Pinpoint the cell where the given text exists, returning its (X, Y) midpoint coordinate. 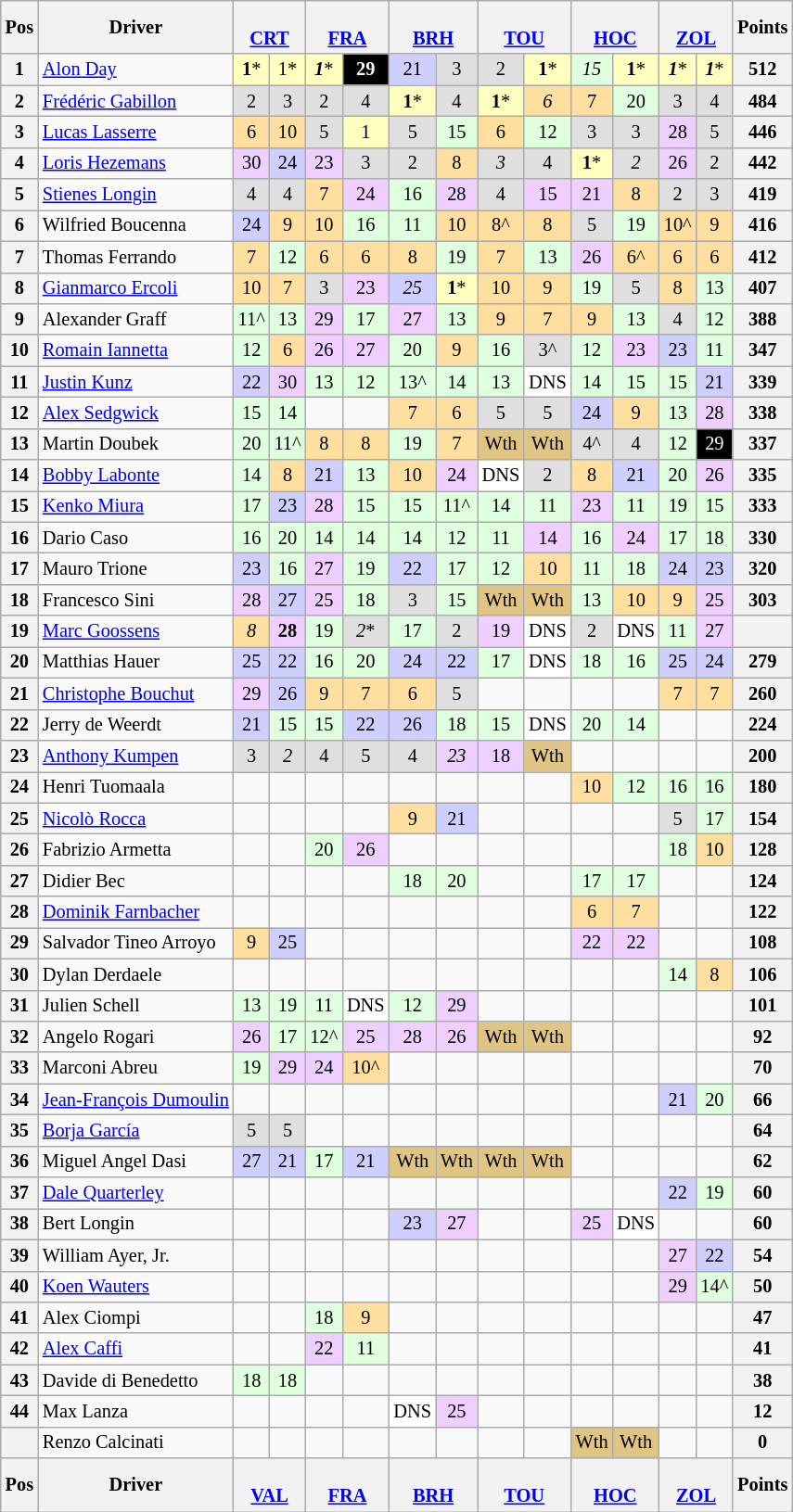
Davide di Benedetto (135, 1380)
Matthias Hauer (135, 662)
Marc Goossens (135, 631)
407 (762, 288)
101 (762, 1006)
Salvador Tineo Arroyo (135, 943)
Angelo Rogari (135, 1036)
Renzo Calcinati (135, 1442)
108 (762, 943)
31 (19, 1006)
33 (19, 1068)
40 (19, 1287)
Alexander Graff (135, 319)
Alon Day (135, 70)
Alex Ciompi (135, 1317)
43 (19, 1380)
32 (19, 1036)
Henri Tuomaala (135, 787)
333 (762, 506)
Thomas Ferrando (135, 257)
Lucas Lasserre (135, 132)
Bert Longin (135, 1224)
Mauro Trione (135, 568)
Gianmarco Ercoli (135, 288)
446 (762, 132)
44 (19, 1411)
339 (762, 382)
Miguel Angel Dasi (135, 1162)
62 (762, 1162)
Dale Quarterley (135, 1193)
William Ayer, Jr. (135, 1255)
70 (762, 1068)
Wilfried Boucenna (135, 225)
512 (762, 70)
388 (762, 319)
303 (762, 600)
64 (762, 1130)
Kenko Miura (135, 506)
0 (762, 1442)
Alex Sedgwick (135, 413)
Julien Schell (135, 1006)
Max Lanza (135, 1411)
Romain Iannetta (135, 350)
8^ (501, 225)
Didier Bec (135, 881)
Jean-François Dumoulin (135, 1099)
260 (762, 693)
13^ (413, 382)
Justin Kunz (135, 382)
Jerry de Weerdt (135, 725)
320 (762, 568)
Anthony Kumpen (135, 756)
6^ (635, 257)
42 (19, 1349)
154 (762, 819)
Fabrizio Armetta (135, 849)
2* (365, 631)
Borja García (135, 1130)
VAL (270, 1485)
92 (762, 1036)
66 (762, 1099)
Francesco Sini (135, 600)
416 (762, 225)
Frédéric Gabillon (135, 101)
106 (762, 974)
124 (762, 881)
12^ (324, 1036)
Marconi Abreu (135, 1068)
224 (762, 725)
128 (762, 849)
Alex Caffi (135, 1349)
34 (19, 1099)
Christophe Bouchut (135, 693)
4^ (592, 444)
36 (19, 1162)
412 (762, 257)
Martin Doubek (135, 444)
338 (762, 413)
54 (762, 1255)
335 (762, 476)
337 (762, 444)
3^ (547, 350)
CRT (270, 27)
200 (762, 756)
37 (19, 1193)
442 (762, 163)
347 (762, 350)
484 (762, 101)
Loris Hezemans (135, 163)
Dominik Farnbacher (135, 912)
Nicolò Rocca (135, 819)
122 (762, 912)
Stienes Longin (135, 195)
279 (762, 662)
14^ (715, 1287)
419 (762, 195)
35 (19, 1130)
50 (762, 1287)
Dylan Derdaele (135, 974)
Bobby Labonte (135, 476)
39 (19, 1255)
Koen Wauters (135, 1287)
180 (762, 787)
Dario Caso (135, 538)
330 (762, 538)
47 (762, 1317)
